From the cell containing the given text, extract its center point as [X, Y] coordinate. 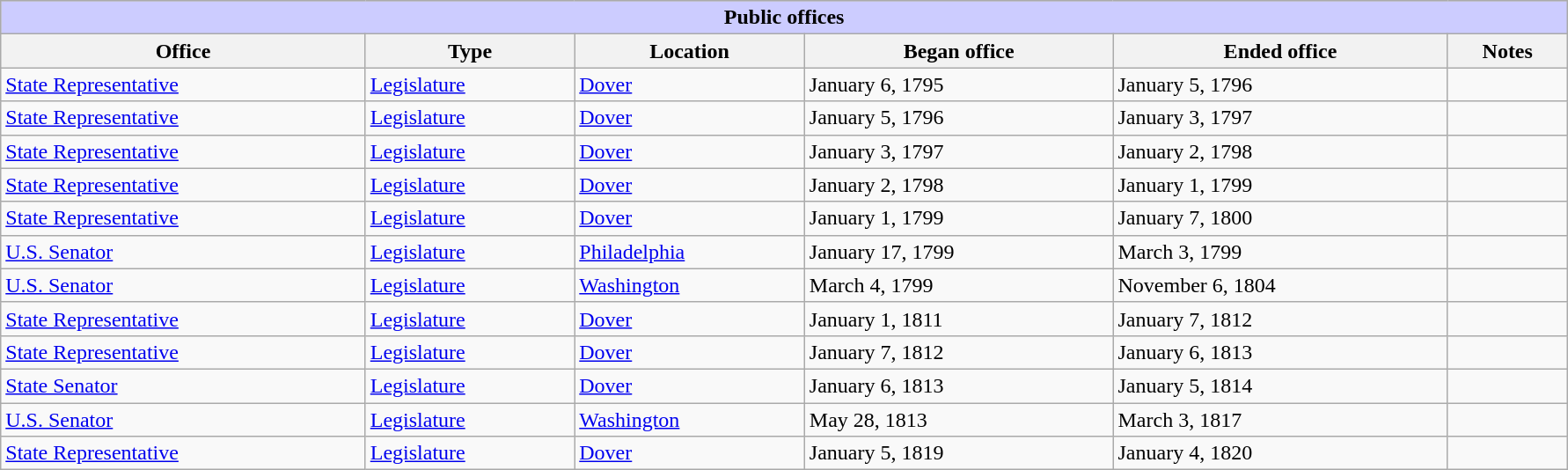
January 7, 1800 [1280, 218]
Type [470, 51]
State Senator [183, 386]
Began office [959, 51]
January 4, 1820 [1280, 453]
January 17, 1799 [959, 252]
March 3, 1817 [1280, 420]
March 4, 1799 [959, 285]
January 1, 1811 [959, 319]
January 5, 1814 [1280, 386]
Ended office [1280, 51]
Location [690, 51]
Notes [1508, 51]
Public offices [785, 18]
January 6, 1795 [959, 84]
May 28, 1813 [959, 420]
Office [183, 51]
Philadelphia [690, 252]
January 5, 1819 [959, 453]
March 3, 1799 [1280, 252]
November 6, 1804 [1280, 285]
